For the text-containing cell, return its midpoint in [X, Y] coordinate format. 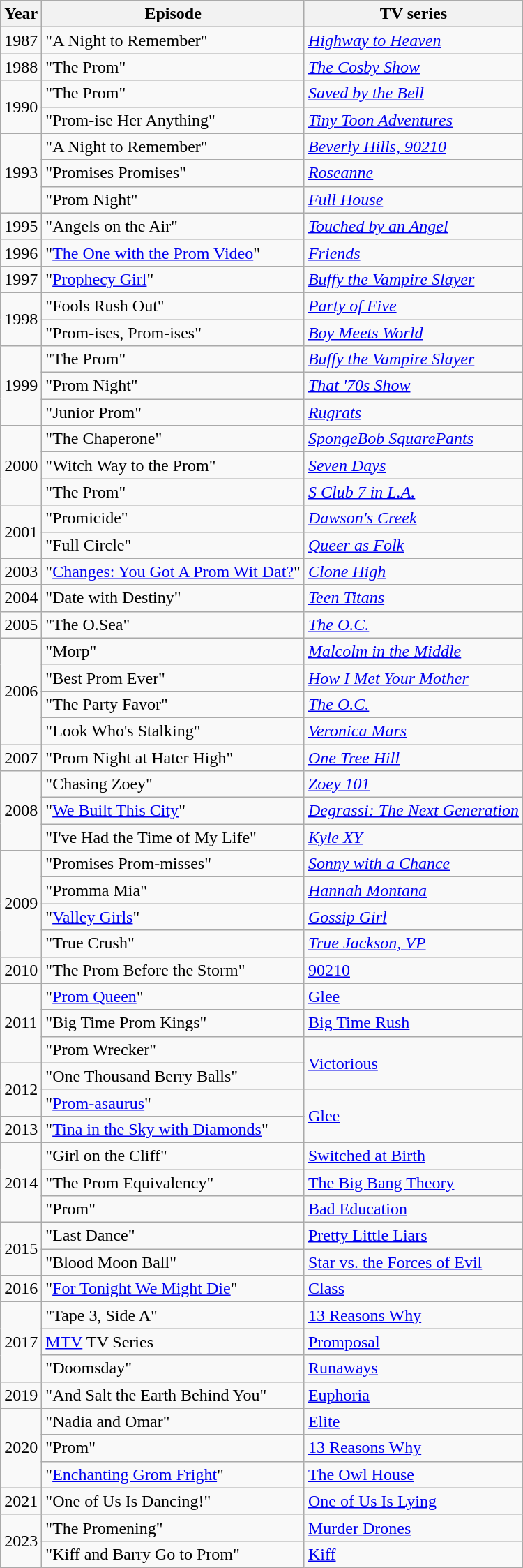
Full House [413, 200]
"Doomsday" [173, 1368]
"Prom Night at Hater High" [173, 757]
1987 [21, 40]
Bad Education [413, 1209]
Year [21, 14]
"The Chaperone" [173, 439]
Tiny Toon Adventures [413, 120]
2007 [21, 757]
2003 [21, 572]
2005 [21, 625]
Gossip Girl [413, 917]
"Prom-ises, Prom-ises" [173, 333]
Queer as Folk [413, 545]
Degrassi: The Next Generation [413, 811]
"Prophecy Girl" [173, 279]
One of Us Is Lying [413, 1501]
Promposal [413, 1342]
1990 [21, 107]
Veronica Mars [413, 731]
"We Built This City" [173, 811]
2023 [21, 1541]
2009 [21, 904]
"Promises Promises" [173, 173]
"Tape 3, Side A" [173, 1315]
1999 [21, 386]
SpongeBob SquarePants [413, 439]
Beverly Hills, 90210 [413, 147]
"Changes: You Got A Prom Wit Dat?" [173, 572]
2017 [21, 1342]
The Cosby Show [413, 67]
2014 [21, 1182]
Episode [173, 14]
Kiff [413, 1554]
How I Met Your Mother [413, 678]
2013 [21, 1129]
"Promicide" [173, 518]
Class [413, 1289]
Switched at Birth [413, 1156]
"The Promening" [173, 1528]
Roseanne [413, 173]
"Junior Prom" [173, 412]
True Jackson, VP [413, 943]
Runaways [413, 1368]
Friends [413, 253]
2008 [21, 811]
"One Thousand Berry Balls" [173, 1076]
That '70s Show [413, 386]
"Morp" [173, 651]
2016 [21, 1289]
"Girl on the Cliff" [173, 1156]
Euphoria [413, 1395]
1993 [21, 173]
"The Prom Equivalency" [173, 1183]
"The O.Sea" [173, 625]
"The One with the Prom Video" [173, 253]
Teen Titans [413, 598]
Dawson's Creek [413, 518]
"Angels on the Air" [173, 226]
"Promma Mia" [173, 890]
Sonny with a Chance [413, 864]
Big Time Rush [413, 1023]
"Fools Rush Out" [173, 306]
Saved by the Bell [413, 94]
Murder Drones [413, 1528]
"For Tonight We Might Die" [173, 1289]
2021 [21, 1501]
2019 [21, 1395]
MTV TV Series [173, 1342]
2001 [21, 532]
1998 [21, 319]
1988 [21, 67]
The Owl House [413, 1474]
Hannah Montana [413, 890]
2000 [21, 465]
2010 [21, 970]
"And Salt the Earth Behind You" [173, 1395]
S Club 7 in L.A. [413, 492]
Malcolm in the Middle [413, 651]
2012 [21, 1089]
1996 [21, 253]
1995 [21, 226]
"Look Who's Stalking" [173, 731]
Kyle XY [413, 837]
Zoey 101 [413, 784]
Clone High [413, 572]
"The Party Favor" [173, 704]
2015 [21, 1249]
"Date with Destiny" [173, 598]
"Prom Wrecker" [173, 1050]
"The Prom Before the Storm" [173, 970]
Pretty Little Liars [413, 1236]
Boy Meets World [413, 333]
2004 [21, 598]
"Enchanting Grom Fright" [173, 1474]
One Tree Hill [413, 757]
"Tina in the Sky with Diamonds" [173, 1129]
"Big Time Prom Kings" [173, 1023]
"Nadia and Omar" [173, 1421]
"Witch Way to the Prom" [173, 465]
Victorious [413, 1063]
Party of Five [413, 306]
2020 [21, 1448]
The Big Bang Theory [413, 1183]
Touched by an Angel [413, 226]
2011 [21, 1023]
"I've Had the Time of My Life" [173, 837]
Rugrats [413, 412]
"Prom-ise Her Anything" [173, 120]
2006 [21, 691]
"Valley Girls" [173, 917]
Seven Days [413, 465]
"True Crush" [173, 943]
"Prom Queen" [173, 996]
"Prom-asaurus" [173, 1103]
"Chasing Zoey" [173, 784]
TV series [413, 14]
Star vs. the Forces of Evil [413, 1262]
"Kiff and Barry Go to Prom" [173, 1554]
"Blood Moon Ball" [173, 1262]
"One of Us Is Dancing!" [173, 1501]
Highway to Heaven [413, 40]
"Last Dance" [173, 1236]
"Full Circle" [173, 545]
90210 [413, 970]
1997 [21, 279]
"Promises Prom-misses" [173, 864]
"Best Prom Ever" [173, 678]
Elite [413, 1421]
